Capture the cell that displays the provided text and extract its (X, Y) central coordinate. 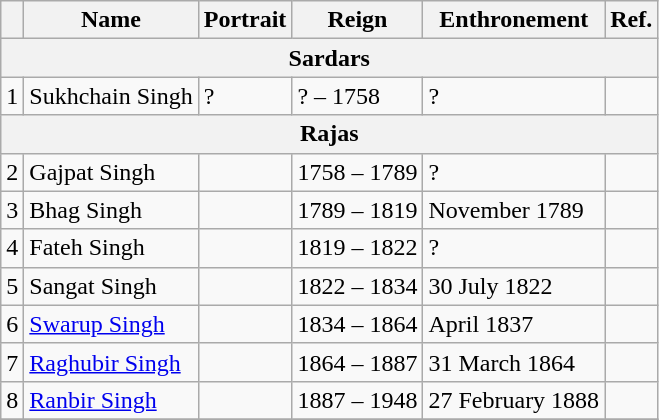
3 (12, 210)
Bhag Singh (111, 210)
1758 – 1789 (358, 172)
Swarup Singh (111, 324)
Ranbir Singh (111, 400)
5 (12, 286)
4 (12, 248)
Sangat Singh (111, 286)
31 March 1864 (514, 362)
30 July 1822 (514, 286)
Ref. (632, 20)
1834 – 1864 (358, 324)
2 (12, 172)
Fateh Singh (111, 248)
Raghubir Singh (111, 362)
Rajas (330, 134)
1887 – 1948 (358, 400)
1864 – 1887 (358, 362)
7 (12, 362)
1 (12, 96)
Sardars (330, 58)
Portrait (245, 20)
? – 1758 (358, 96)
1789 – 1819 (358, 210)
1822 – 1834 (358, 286)
8 (12, 400)
Gajpat Singh (111, 172)
1819 – 1822 (358, 248)
April 1837 (514, 324)
6 (12, 324)
27 February 1888 (514, 400)
Enthronement (514, 20)
November 1789 (514, 210)
Sukhchain Singh (111, 96)
Name (111, 20)
Reign (358, 20)
